From the cell containing the given text, extract its center point as [x, y] coordinate. 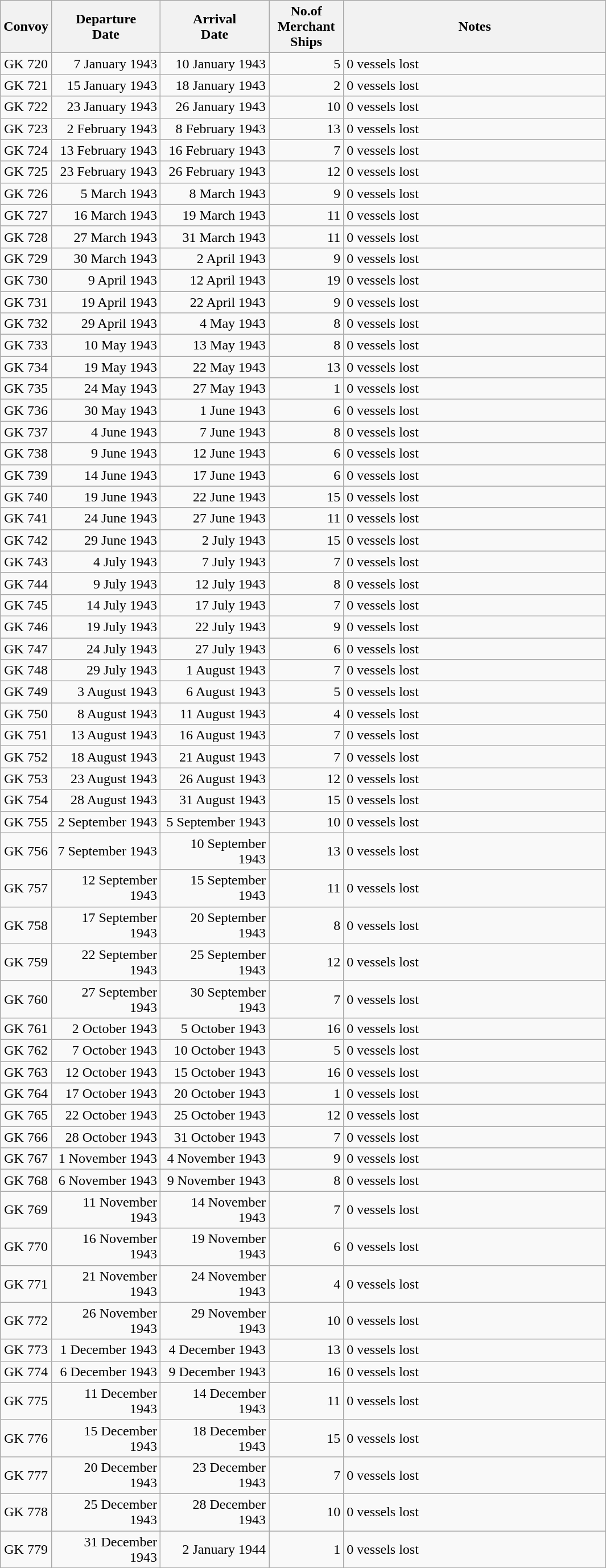
21 August 1943 [215, 757]
7 January 1943 [106, 64]
24 November 1943 [215, 1284]
GK 740 [26, 497]
16 August 1943 [215, 735]
14 July 1943 [106, 605]
27 July 1943 [215, 648]
5 September 1943 [215, 822]
7 July 1943 [215, 562]
22 April 1943 [215, 302]
15 January 1943 [106, 85]
GK 735 [26, 389]
26 August 1943 [215, 779]
GK 748 [26, 670]
GK 722 [26, 107]
GK 778 [26, 1512]
25 September 1943 [215, 962]
23 January 1943 [106, 107]
GK 757 [26, 888]
26 February 1943 [215, 172]
GK 752 [26, 757]
5 October 1943 [215, 1028]
GK 738 [26, 454]
20 December 1943 [106, 1475]
31 August 1943 [215, 800]
GK 739 [26, 475]
8 August 1943 [106, 714]
9 December 1943 [215, 1372]
2 January 1944 [215, 1549]
16 November 1943 [106, 1246]
1 August 1943 [215, 670]
2 October 1943 [106, 1028]
GK 723 [26, 129]
19 [306, 280]
GK 720 [26, 64]
29 April 1943 [106, 324]
12 September 1943 [106, 888]
13 August 1943 [106, 735]
18 January 1943 [215, 85]
29 June 1943 [106, 540]
DepartureDate [106, 27]
10 January 1943 [215, 64]
2 April 1943 [215, 258]
14 December 1943 [215, 1401]
12 June 1943 [215, 454]
GK 755 [26, 822]
2 September 1943 [106, 822]
GK 754 [26, 800]
20 October 1943 [215, 1094]
GK 742 [26, 540]
GK 736 [26, 410]
Convoy [26, 27]
GK 721 [26, 85]
GK 728 [26, 237]
6 December 1943 [106, 1372]
23 December 1943 [215, 1475]
11 December 1943 [106, 1401]
4 July 1943 [106, 562]
9 November 1943 [215, 1180]
GK 747 [26, 648]
17 July 1943 [215, 605]
27 September 1943 [106, 999]
12 July 1943 [215, 583]
8 March 1943 [215, 194]
19 November 1943 [215, 1246]
19 July 1943 [106, 627]
29 July 1943 [106, 670]
GK 776 [26, 1438]
22 October 1943 [106, 1116]
GK 732 [26, 324]
11 November 1943 [106, 1210]
GK 775 [26, 1401]
30 September 1943 [215, 999]
GK 727 [26, 215]
13 February 1943 [106, 150]
GK 779 [26, 1549]
23 February 1943 [106, 172]
4 November 1943 [215, 1159]
GK 768 [26, 1180]
29 November 1943 [215, 1320]
30 May 1943 [106, 410]
28 October 1943 [106, 1137]
27 June 1943 [215, 518]
10 October 1943 [215, 1050]
23 August 1943 [106, 779]
GK 769 [26, 1210]
11 August 1943 [215, 714]
20 September 1943 [215, 925]
2 [306, 85]
19 June 1943 [106, 497]
GK 762 [26, 1050]
GK 753 [26, 779]
15 September 1943 [215, 888]
16 March 1943 [106, 215]
17 September 1943 [106, 925]
9 June 1943 [106, 454]
Notes [475, 27]
GK 774 [26, 1372]
1 June 1943 [215, 410]
GK 758 [26, 925]
30 March 1943 [106, 258]
GK 750 [26, 714]
31 October 1943 [215, 1137]
GK 773 [26, 1350]
1 November 1943 [106, 1159]
GK 761 [26, 1028]
28 August 1943 [106, 800]
15 October 1943 [215, 1072]
GK 744 [26, 583]
24 May 1943 [106, 389]
13 May 1943 [215, 345]
GK 767 [26, 1159]
GK 729 [26, 258]
GK 741 [26, 518]
GK 756 [26, 851]
6 August 1943 [215, 692]
26 November 1943 [106, 1320]
GK 724 [26, 150]
7 June 1943 [215, 432]
10 May 1943 [106, 345]
GK 746 [26, 627]
GK 743 [26, 562]
GK 733 [26, 345]
17 June 1943 [215, 475]
GK 751 [26, 735]
14 November 1943 [215, 1210]
7 September 1943 [106, 851]
GK 731 [26, 302]
GK 766 [26, 1137]
19 March 1943 [215, 215]
7 October 1943 [106, 1050]
10 September 1943 [215, 851]
28 December 1943 [215, 1512]
4 December 1943 [215, 1350]
18 August 1943 [106, 757]
19 May 1943 [106, 367]
GK 765 [26, 1116]
27 May 1943 [215, 389]
GK 771 [26, 1284]
22 June 1943 [215, 497]
GK 764 [26, 1094]
1 December 1943 [106, 1350]
GK 725 [26, 172]
GK 749 [26, 692]
5 March 1943 [106, 194]
2 February 1943 [106, 129]
12 October 1943 [106, 1072]
GK 745 [26, 605]
31 March 1943 [215, 237]
16 February 1943 [215, 150]
9 April 1943 [106, 280]
3 August 1943 [106, 692]
24 July 1943 [106, 648]
9 July 1943 [106, 583]
8 February 1943 [215, 129]
22 May 1943 [215, 367]
25 October 1943 [215, 1116]
26 January 1943 [215, 107]
12 April 1943 [215, 280]
2 July 1943 [215, 540]
4 June 1943 [106, 432]
6 November 1943 [106, 1180]
GK 759 [26, 962]
27 March 1943 [106, 237]
22 July 1943 [215, 627]
GK 726 [26, 194]
GK 734 [26, 367]
15 December 1943 [106, 1438]
19 April 1943 [106, 302]
14 June 1943 [106, 475]
GK 770 [26, 1246]
GK 772 [26, 1320]
GK 763 [26, 1072]
GK 737 [26, 432]
25 December 1943 [106, 1512]
22 September 1943 [106, 962]
31 December 1943 [106, 1549]
4 May 1943 [215, 324]
No.of Merchant Ships [306, 27]
24 June 1943 [106, 518]
17 October 1943 [106, 1094]
GK 760 [26, 999]
GK 730 [26, 280]
GK 777 [26, 1475]
21 November 1943 [106, 1284]
18 December 1943 [215, 1438]
ArrivalDate [215, 27]
